Return [x, y] of the center of cell containing provided text 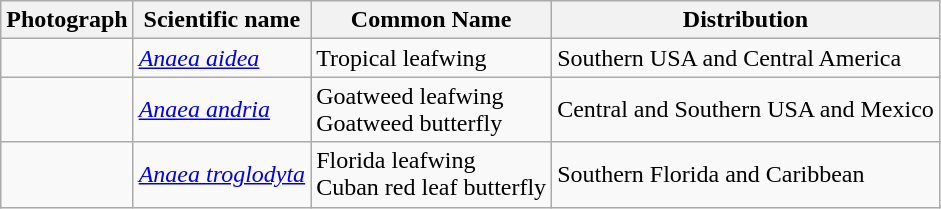
Anaea andria [222, 110]
Anaea aidea [222, 58]
Florida leafwingCuban red leaf butterfly [432, 174]
Goatweed leafwingGoatweed butterfly [432, 110]
Southern USA and Central America [746, 58]
Scientific name [222, 20]
Southern Florida and Caribbean [746, 174]
Distribution [746, 20]
Anaea troglodyta [222, 174]
Photograph [67, 20]
Tropical leafwing [432, 58]
Common Name [432, 20]
Central and Southern USA and Mexico [746, 110]
